Identify which cell holds the provided text, then report its (X, Y) central coordinate. 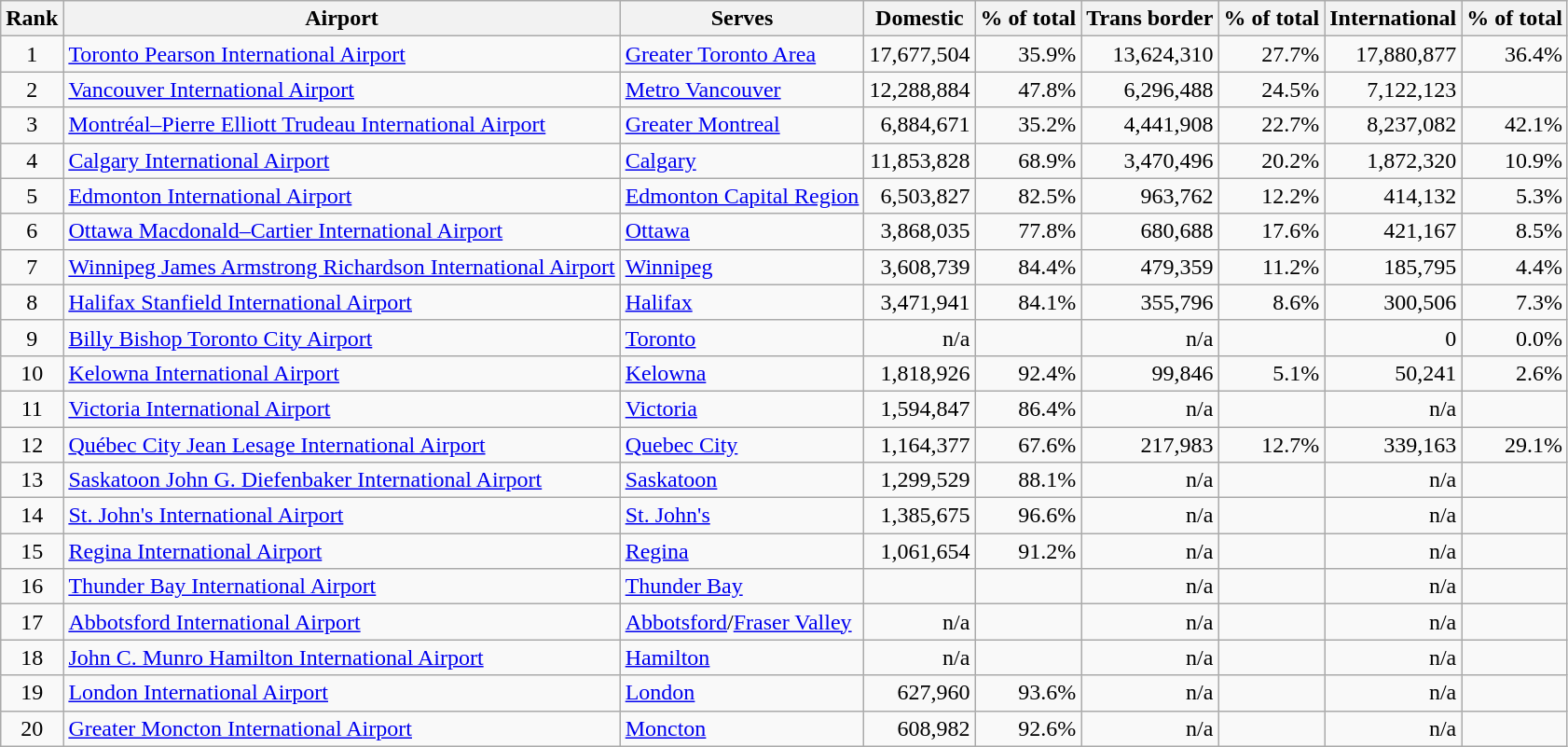
Regina (742, 551)
Billy Bishop Toronto City Airport (341, 338)
Edmonton International Airport (341, 196)
Edmonton Capital Region (742, 196)
7.3% (1515, 302)
Airport (341, 19)
10 (32, 373)
5.1% (1272, 373)
421,167 (1393, 231)
6,296,488 (1150, 90)
Domestic (919, 19)
77.8% (1028, 231)
Rank (32, 19)
11.2% (1272, 267)
Metro Vancouver (742, 90)
Ottawa (742, 231)
8.5% (1515, 231)
627,960 (919, 693)
7,122,123 (1393, 90)
Kelowna (742, 373)
8.6% (1272, 302)
92.6% (1028, 728)
86.4% (1028, 408)
17.6% (1272, 231)
608,982 (919, 728)
16 (32, 587)
Greater Montreal (742, 125)
19 (32, 693)
Kelowna International Airport (341, 373)
Montréal–Pierre Elliott Trudeau International Airport (341, 125)
13,624,310 (1150, 54)
Vancouver International Airport (341, 90)
217,983 (1150, 445)
479,359 (1150, 267)
Hamilton (742, 657)
Calgary International Airport (341, 160)
300,506 (1393, 302)
12.7% (1272, 445)
3,608,739 (919, 267)
International (1393, 19)
Victoria International Airport (341, 408)
Saskatoon (742, 480)
1,061,654 (919, 551)
68.9% (1028, 160)
29.1% (1515, 445)
0.0% (1515, 338)
3,868,035 (919, 231)
Trans border (1150, 19)
3,471,941 (919, 302)
Greater Moncton International Airport (341, 728)
3,470,496 (1150, 160)
11,853,828 (919, 160)
17 (32, 622)
2 (32, 90)
11 (32, 408)
355,796 (1150, 302)
Calgary (742, 160)
50,241 (1393, 373)
Quebec City (742, 445)
1,818,926 (919, 373)
Ottawa Macdonald–Cartier International Airport (341, 231)
84.4% (1028, 267)
24.5% (1272, 90)
4,441,908 (1150, 125)
27.7% (1272, 54)
339,163 (1393, 445)
Victoria (742, 408)
12 (32, 445)
Winnipeg James Armstrong Richardson International Airport (341, 267)
London International Airport (341, 693)
Toronto (742, 338)
6 (32, 231)
963,762 (1150, 196)
1 (32, 54)
6,884,671 (919, 125)
88.1% (1028, 480)
London (742, 693)
Winnipeg (742, 267)
4.4% (1515, 267)
Halifax Stanfield International Airport (341, 302)
47.8% (1028, 90)
5.3% (1515, 196)
Regina International Airport (341, 551)
20 (32, 728)
St. John's (742, 516)
99,846 (1150, 373)
10.9% (1515, 160)
Thunder Bay (742, 587)
6,503,827 (919, 196)
13 (32, 480)
2.6% (1515, 373)
67.6% (1028, 445)
18 (32, 657)
20.2% (1272, 160)
36.4% (1515, 54)
1,164,377 (919, 445)
Greater Toronto Area (742, 54)
12.2% (1272, 196)
5 (32, 196)
1,385,675 (919, 516)
Halifax (742, 302)
8,237,082 (1393, 125)
35.2% (1028, 125)
3 (32, 125)
Abbotsford/Fraser Valley (742, 622)
1,299,529 (919, 480)
680,688 (1150, 231)
Thunder Bay International Airport (341, 587)
35.9% (1028, 54)
9 (32, 338)
St. John's International Airport (341, 516)
4 (32, 160)
Québec City Jean Lesage International Airport (341, 445)
82.5% (1028, 196)
Moncton (742, 728)
185,795 (1393, 267)
17,880,877 (1393, 54)
14 (32, 516)
17,677,504 (919, 54)
42.1% (1515, 125)
92.4% (1028, 373)
Abbotsford International Airport (341, 622)
7 (32, 267)
93.6% (1028, 693)
Saskatoon John G. Diefenbaker International Airport (341, 480)
91.2% (1028, 551)
1,872,320 (1393, 160)
84.1% (1028, 302)
22.7% (1272, 125)
1,594,847 (919, 408)
John C. Munro Hamilton International Airport (341, 657)
Serves (742, 19)
15 (32, 551)
414,132 (1393, 196)
8 (32, 302)
12,288,884 (919, 90)
Toronto Pearson International Airport (341, 54)
0 (1393, 338)
96.6% (1028, 516)
